Pinpoint the cell where the given text exists, returning its [X, Y] midpoint coordinate. 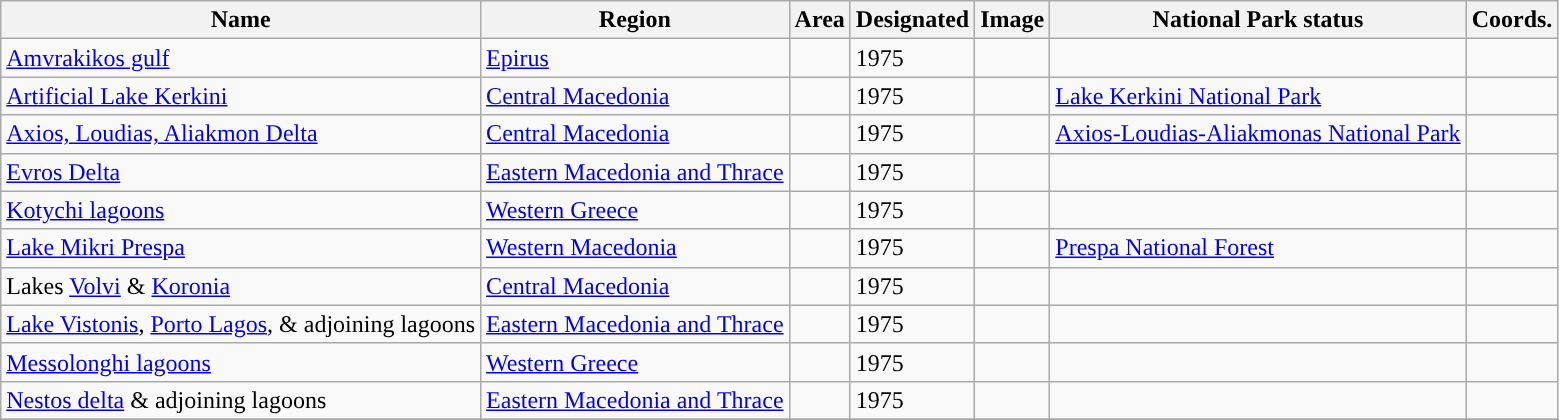
Coords. [1512, 20]
Artificial Lake Kerkini [241, 96]
Name [241, 20]
Kotychi lagoons [241, 210]
Messolonghi lagoons [241, 362]
Lake Kerkini National Park [1258, 96]
Lake Mikri Prespa [241, 248]
Designated [912, 20]
Image [1012, 20]
Prespa National Forest [1258, 248]
Western Macedonia [635, 248]
Lake Vistonis, Porto Lagos, & adjoining lagoons [241, 324]
Axios-Loudias-Aliakmonas National Park [1258, 134]
Lakes Volvi & Koronia [241, 286]
Evros Delta [241, 172]
Region [635, 20]
Nestos delta & adjoining lagoons [241, 400]
Amvrakikos gulf [241, 58]
National Park status [1258, 20]
Area [820, 20]
Axios, Loudias, Aliakmon Delta [241, 134]
Epirus [635, 58]
